Provide the [X, Y] coordinate of the cell's center where the given text is located.  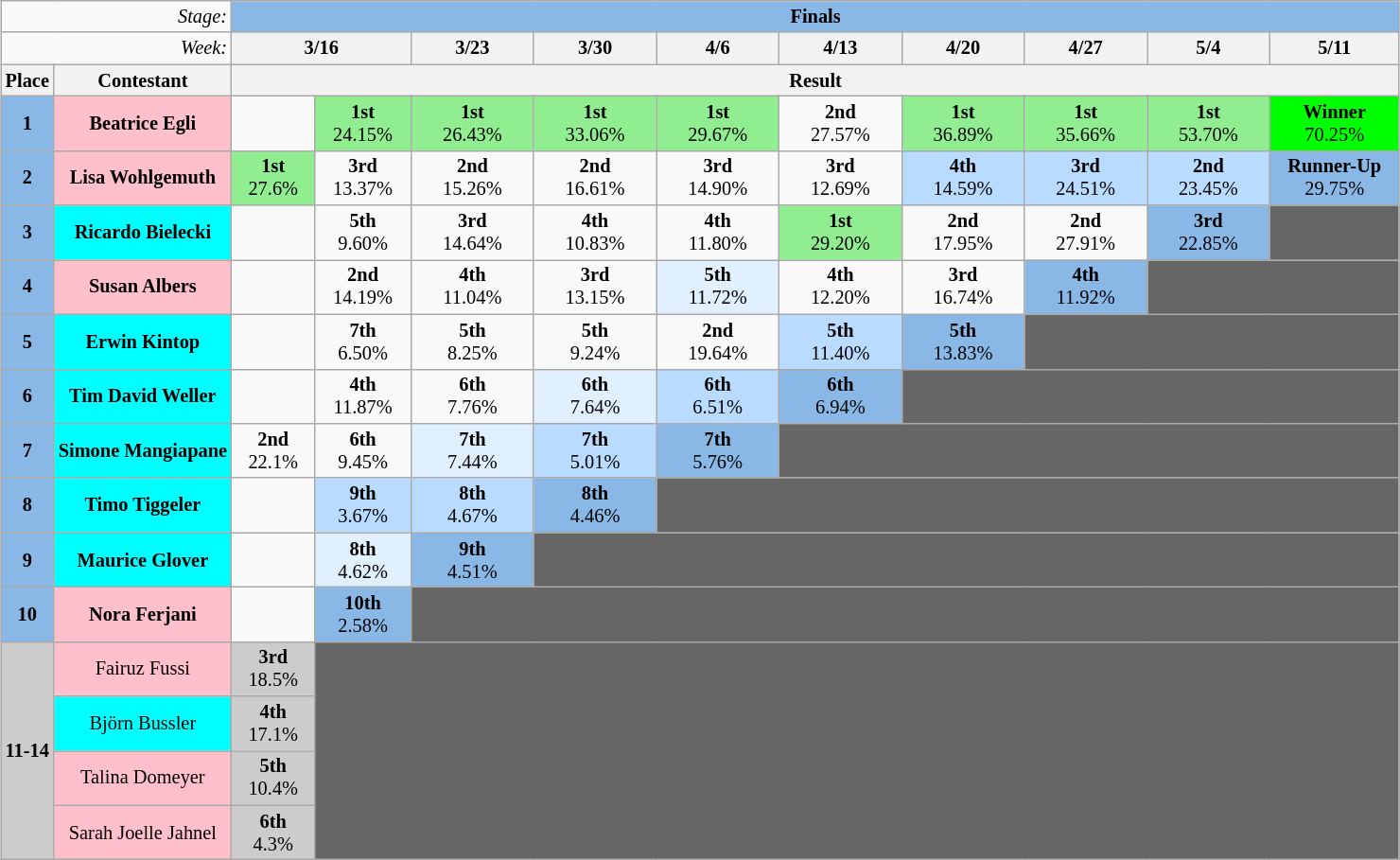
4th10.83% [595, 233]
2nd22.1% [273, 450]
8 [27, 505]
4th17.1% [273, 724]
3rd12.69% [841, 178]
Talina Domeyer [143, 778]
10 [27, 614]
7th5.01% [595, 450]
2nd14.19% [363, 287]
1st29.20% [841, 233]
Runner-Up29.75% [1334, 178]
4/20 [963, 48]
4th11.92% [1086, 287]
Tim David Weller [143, 396]
Contestant [143, 80]
Week: [116, 48]
Maurice Glover [143, 560]
7 [27, 450]
1st53.70% [1208, 123]
4th11.80% [718, 233]
5 [27, 342]
3/23 [473, 48]
7th6.50% [363, 342]
Fairuz Fussi [143, 669]
3 [27, 233]
5th13.83% [963, 342]
Winner70.25% [1334, 123]
Place [27, 80]
3rd13.37% [363, 178]
Stage: [116, 16]
1st36.89% [963, 123]
Beatrice Egli [143, 123]
3/16 [322, 48]
1st24.15% [363, 123]
4th11.04% [473, 287]
4th11.87% [363, 396]
4/6 [718, 48]
Ricardo Bielecki [143, 233]
8th4.46% [595, 505]
11-14 [27, 751]
3rd13.15% [595, 287]
Sarah Joelle Jahnel [143, 833]
Susan Albers [143, 287]
3rd24.51% [1086, 178]
1st33.06% [595, 123]
Erwin Kintop [143, 342]
5th9.24% [595, 342]
8th4.62% [363, 560]
10th2.58% [363, 614]
4/27 [1086, 48]
Björn Bussler [143, 724]
9 [27, 560]
6th7.76% [473, 396]
4 [27, 287]
5/11 [1334, 48]
Timo Tiggeler [143, 505]
3rd14.64% [473, 233]
2nd27.91% [1086, 233]
2nd17.95% [963, 233]
Result [815, 80]
5th11.72% [718, 287]
6th4.3% [273, 833]
Finals [815, 16]
Simone Mangiapane [143, 450]
7th5.76% [718, 450]
1st26.43% [473, 123]
9th4.51% [473, 560]
8th4.67% [473, 505]
4th12.20% [841, 287]
6th9.45% [363, 450]
1 [27, 123]
6th6.51% [718, 396]
1st27.6% [273, 178]
6th7.64% [595, 396]
Nora Ferjani [143, 614]
1st29.67% [718, 123]
1st35.66% [1086, 123]
3rd16.74% [963, 287]
5/4 [1208, 48]
2nd27.57% [841, 123]
4th14.59% [963, 178]
3/30 [595, 48]
3rd18.5% [273, 669]
3rd22.85% [1208, 233]
6th6.94% [841, 396]
5th9.60% [363, 233]
2nd23.45% [1208, 178]
7th7.44% [473, 450]
9th3.67% [363, 505]
Lisa Wohlgemuth [143, 178]
5th11.40% [841, 342]
2nd19.64% [718, 342]
2 [27, 178]
2nd15.26% [473, 178]
4/13 [841, 48]
3rd14.90% [718, 178]
2nd16.61% [595, 178]
5th10.4% [273, 778]
5th8.25% [473, 342]
6 [27, 396]
